Return the [x, y] coordinate for the center point of the cell that contains the specified text.  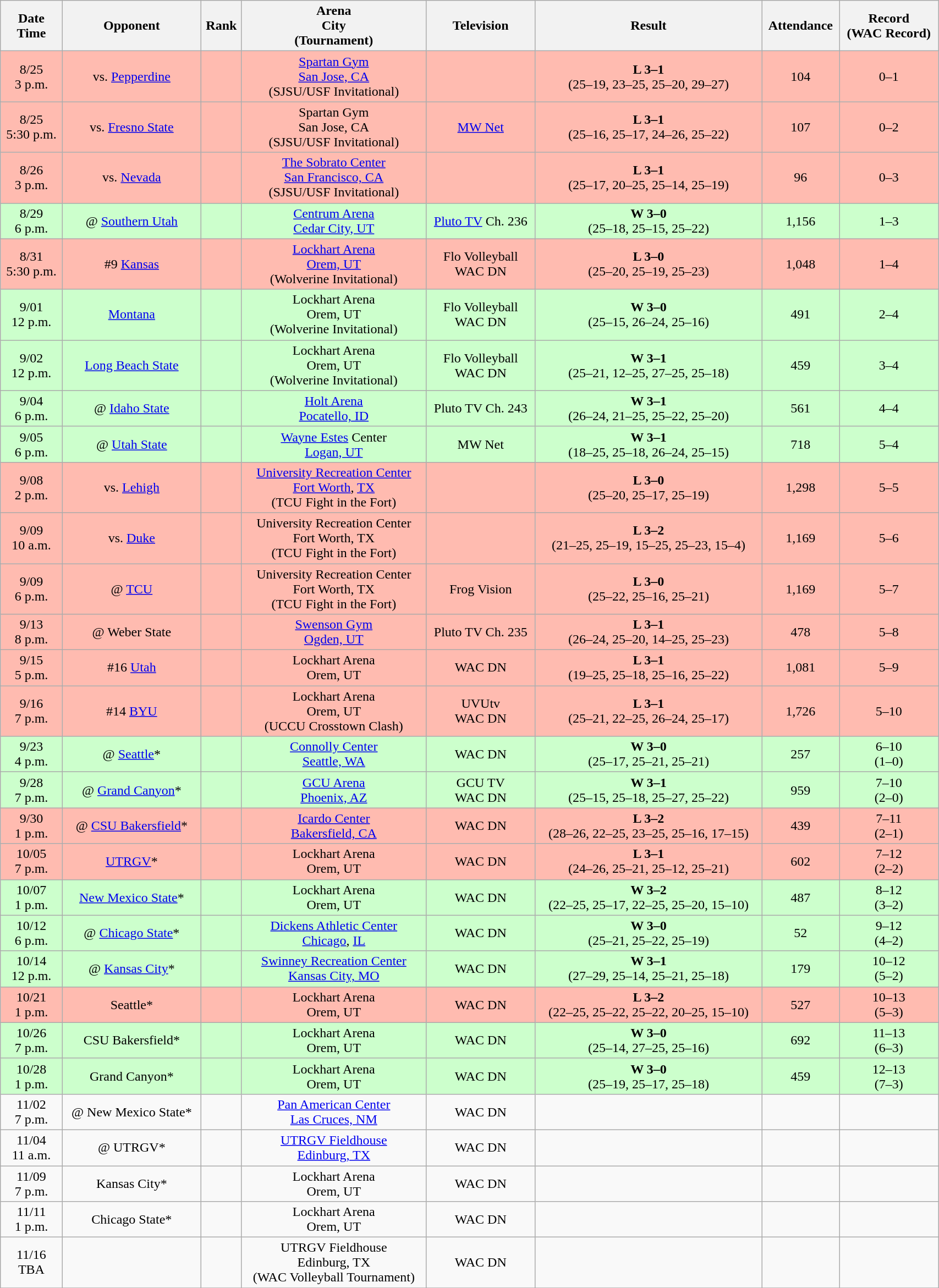
Result [649, 26]
Record(WAC Record) [889, 26]
96 [801, 178]
Chicago State* [131, 1220]
3–4 [889, 365]
0–2 [889, 127]
#9 Kansas [131, 264]
1,081 [801, 668]
9/167 p.m. [31, 711]
8/255:30 p.m. [31, 127]
0–3 [889, 178]
L 3–0(25–22, 25–16, 25–21) [649, 588]
DateTime [31, 26]
9/0112 p.m. [31, 315]
vs. Pepperdine [131, 76]
W 3–1(25–15, 25–18, 25–27, 25–22) [649, 790]
UVUtvWAC DN [481, 711]
12–13(7–3) [889, 1076]
W 3–0(25–21, 25–22, 25–19) [649, 933]
L 3–1(24–26, 25–21, 25–12, 25–21) [649, 861]
Kansas City* [131, 1184]
5–8 [889, 632]
10/071 p.m. [31, 898]
10/267 p.m. [31, 1041]
7–10(2–0) [889, 790]
L 3–1(25–21, 22–25, 26–24, 25–17) [649, 711]
#14 BYU [131, 711]
L 3–1(26–24, 25–20, 14–25, 25–23) [649, 632]
Attendance [801, 26]
8–12(3–2) [889, 898]
L 3–0(25–20, 25–19, 25–23) [649, 264]
@ Grand Canyon* [131, 790]
9/0212 p.m. [31, 365]
561 [801, 408]
1,156 [801, 221]
Connolly CenterSeattle, WA [333, 755]
@ Southern Utah [131, 221]
11/111 p.m. [31, 1220]
10–12(5–2) [889, 969]
11/097 p.m. [31, 1184]
11–13(6–3) [889, 1041]
W 3–1(27–29, 25–14, 25–21, 25–18) [649, 969]
Dickens Athletic CenterChicago, IL [333, 933]
11/16TBA [31, 1263]
Opponent [131, 26]
Centrum ArenaCedar City, UT [333, 221]
491 [801, 315]
8/296 p.m. [31, 221]
vs. Lehigh [131, 487]
9/056 p.m. [31, 444]
7–12(2–2) [889, 861]
W 3–1(25–21, 12–25, 27–25, 25–18) [649, 365]
W 3–1(26–24, 21–25, 25–22, 25–20) [649, 408]
1,298 [801, 487]
527 [801, 1004]
104 [801, 76]
@ Idaho State [131, 408]
Lockhart ArenaOrem, UT(UCCU Crosstown Clash) [333, 711]
Holt ArenaPocatello, ID [333, 408]
Long Beach State [131, 365]
9/0910 a.m. [31, 538]
@ Seattle* [131, 755]
10/126 p.m. [31, 933]
CSU Bakersfield* [131, 1041]
L 3–2(28–26, 22–25, 23–25, 25–16, 17–15) [649, 826]
2–4 [889, 315]
10/211 p.m. [31, 1004]
602 [801, 861]
W 3–0(25–14, 27–25, 25–16) [649, 1041]
@ Kansas City* [131, 969]
5–5 [889, 487]
@ New Mexico State* [131, 1112]
52 [801, 933]
W 3–2(22–25, 25–17, 22–25, 25–20, 15–10) [649, 898]
@ Chicago State* [131, 933]
9/287 p.m. [31, 790]
5–4 [889, 444]
179 [801, 969]
vs. Nevada [131, 178]
Montana [131, 315]
@ UTRGV* [131, 1147]
Pluto TV Ch. 235 [481, 632]
Television [481, 26]
1,726 [801, 711]
L 3–1(25–17, 20–25, 25–14, 25–19) [649, 178]
487 [801, 898]
692 [801, 1041]
Pan American CenterLas Cruces, NM [333, 1112]
vs. Fresno State [131, 127]
439 [801, 826]
GCU TVWAC DN [481, 790]
L 3–1(19–25, 25–18, 25–16, 25–22) [649, 668]
9/082 p.m. [31, 487]
10/1412 p.m. [31, 969]
The Sobrato CenterSan Francisco, CA(SJSU/USF Invitational) [333, 178]
8/263 p.m. [31, 178]
Grand Canyon* [131, 1076]
257 [801, 755]
10/057 p.m. [31, 861]
1–4 [889, 264]
@ Weber State [131, 632]
vs. Duke [131, 538]
10–13(5–3) [889, 1004]
5–6 [889, 538]
11/027 p.m. [31, 1112]
@ CSU Bakersfield* [131, 826]
9/096 p.m. [31, 588]
#16 Utah [131, 668]
9/234 p.m. [31, 755]
Icardo CenterBakersfield, CA [333, 826]
GCU ArenaPhoenix, AZ [333, 790]
5–7 [889, 588]
W 3–0(25–17, 25–21, 25–21) [649, 755]
1–3 [889, 221]
107 [801, 127]
L 3–0(25–20, 25–17, 25–19) [649, 487]
8/253 p.m. [31, 76]
Pluto TV Ch. 236 [481, 221]
9/138 p.m. [31, 632]
7–11(2–1) [889, 826]
10/281 p.m. [31, 1076]
L 3–2(21–25, 25–19, 15–25, 25–23, 15–4) [649, 538]
ArenaCity(Tournament) [333, 26]
5–10 [889, 711]
Swinney Recreation CenterKansas City, MO [333, 969]
Wayne Estes CenterLogan, UT [333, 444]
959 [801, 790]
9/046 p.m. [31, 408]
W 3–0(25–19, 25–17, 25–18) [649, 1076]
L 3–2(22–25, 25–22, 25–22, 20–25, 15–10) [649, 1004]
9/155 p.m. [31, 668]
@ Utah State [131, 444]
UTRGV* [131, 861]
Rank [221, 26]
Frog Vision [481, 588]
11/0411 a.m. [31, 1147]
5–9 [889, 668]
6–10(1–0) [889, 755]
9–12(4–2) [889, 933]
L 3–1(25–16, 25–17, 24–26, 25–22) [649, 127]
718 [801, 444]
@ TCU [131, 588]
0–1 [889, 76]
W 3–0(25–18, 25–15, 25–22) [649, 221]
1,048 [801, 264]
W 3–0(25–15, 26–24, 25–16) [649, 315]
W 3–1(18–25, 25–18, 26–24, 25–15) [649, 444]
UTRGV FieldhouseEdinburg, TX(WAC Volleyball Tournament) [333, 1263]
UTRGV FieldhouseEdinburg, TX [333, 1147]
New Mexico State* [131, 898]
L 3–1(25–19, 23–25, 25–20, 29–27) [649, 76]
4–4 [889, 408]
Seattle* [131, 1004]
Pluto TV Ch. 243 [481, 408]
9/301 p.m. [31, 826]
478 [801, 632]
8/315:30 p.m. [31, 264]
Swenson GymOgden, UT [333, 632]
